Return the [x, y] coordinate for the center point of the cell that contains the specified text.  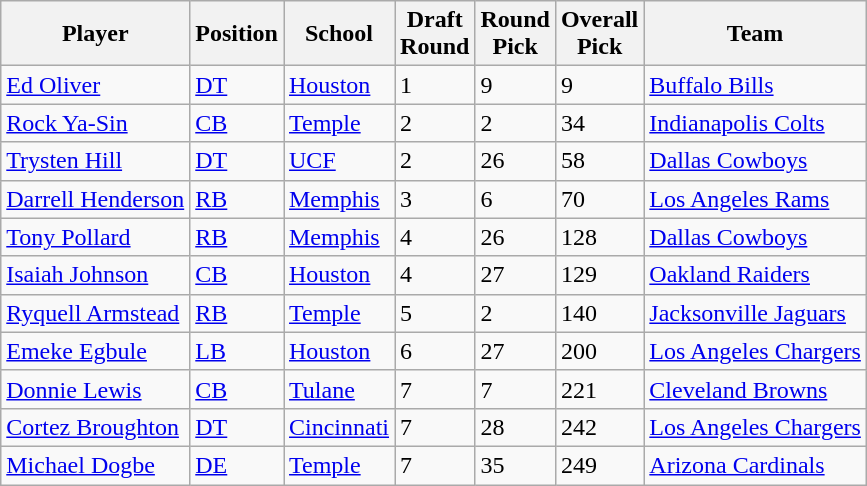
Cincinnati [340, 427]
1 [435, 85]
Arizona Cardinals [756, 465]
Tony Pollard [96, 237]
UCF [340, 161]
70 [599, 199]
Cortez Broughton [96, 427]
Donnie Lewis [96, 389]
RoundPick [515, 34]
Team [756, 34]
Player [96, 34]
Oakland Raiders [756, 275]
221 [599, 389]
Ed Oliver [96, 85]
Jacksonville Jaguars [756, 313]
140 [599, 313]
3 [435, 199]
Rock Ya-Sin [96, 123]
249 [599, 465]
Isaiah Johnson [96, 275]
Emeke Egbule [96, 351]
Darrell Henderson [96, 199]
Michael Dogbe [96, 465]
DraftRound [435, 34]
28 [515, 427]
5 [435, 313]
242 [599, 427]
35 [515, 465]
LB [237, 351]
200 [599, 351]
OverallPick [599, 34]
58 [599, 161]
128 [599, 237]
Ryquell Armstead [96, 313]
Position [237, 34]
Indianapolis Colts [756, 123]
DE [237, 465]
Los Angeles Rams [756, 199]
Buffalo Bills [756, 85]
Tulane [340, 389]
Trysten Hill [96, 161]
129 [599, 275]
School [340, 34]
Cleveland Browns [756, 389]
34 [599, 123]
